Return the (X, Y) coordinate for the center point of the cell that contains the specified text.  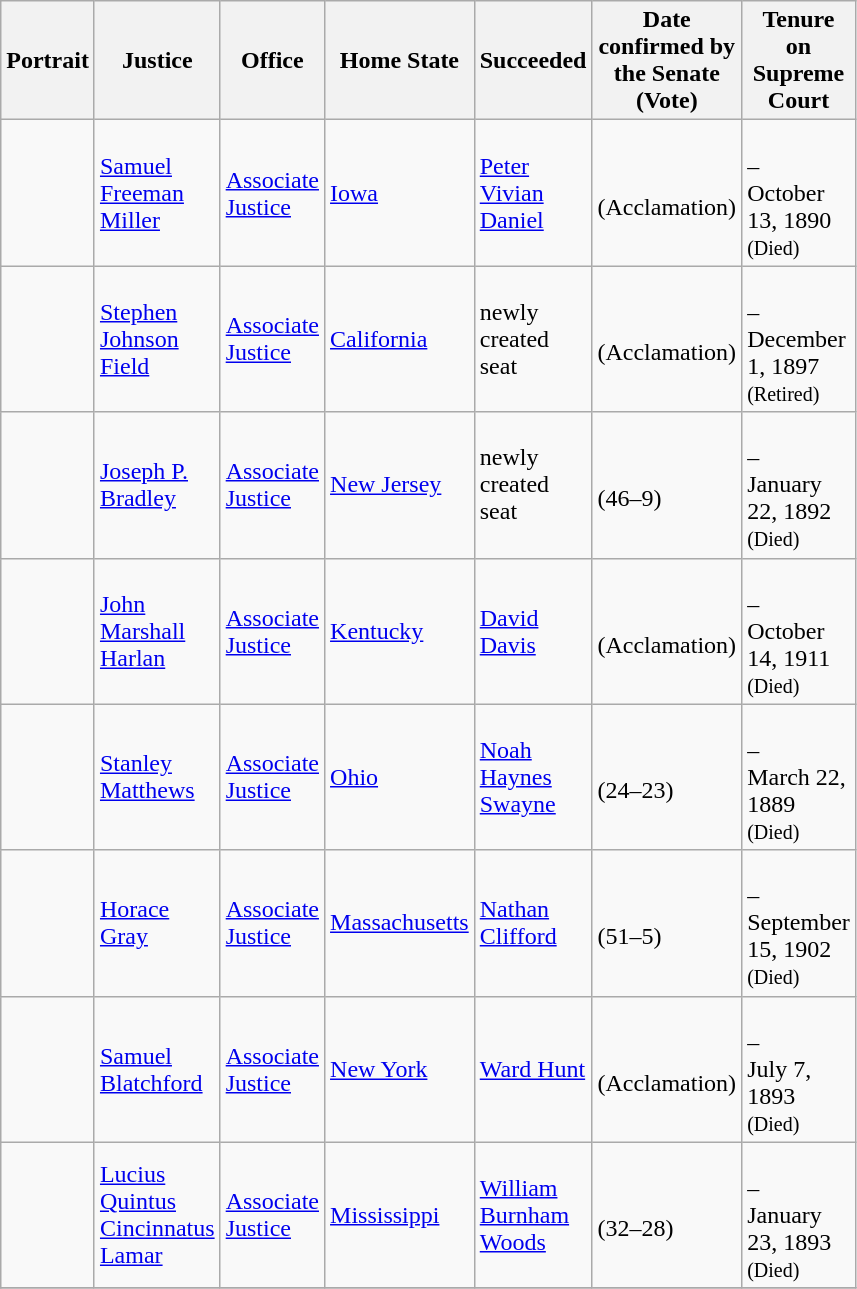
New Jersey (400, 485)
(32–28) (667, 1215)
Stanley Matthews (157, 777)
–October 13, 1890(Died) (799, 193)
Horace Gray (157, 923)
Iowa (400, 193)
–December 1, 1897(Retired) (799, 339)
–January 23, 1893(Died) (799, 1215)
William Burnham Woods (533, 1215)
California (400, 339)
–September 15, 1902(Died) (799, 923)
Samuel Freeman Miller (157, 193)
Ohio (400, 777)
Nathan Clifford (533, 923)
Samuel Blatchford (157, 1069)
Lucius Quintus Cincinnatus Lamar (157, 1215)
Tenure on Supreme Court (799, 60)
Kentucky (400, 631)
(46–9) (667, 485)
Joseph P. Bradley (157, 485)
–July 7, 1893(Died) (799, 1069)
Noah Haynes Swayne (533, 777)
David Davis (533, 631)
Date confirmed by the Senate(Vote) (667, 60)
New York (400, 1069)
Succeeded (533, 60)
Mississippi (400, 1215)
–January 22, 1892(Died) (799, 485)
Portrait (48, 60)
Massachusetts (400, 923)
John Marshall Harlan (157, 631)
Home State (400, 60)
Stephen Johnson Field (157, 339)
Peter Vivian Daniel (533, 193)
Office (272, 60)
Justice (157, 60)
–March 22, 1889(Died) (799, 777)
–October 14, 1911(Died) (799, 631)
(24–23) (667, 777)
(51–5) (667, 923)
Ward Hunt (533, 1069)
